For the text-containing cell, return its midpoint in [X, Y] coordinate format. 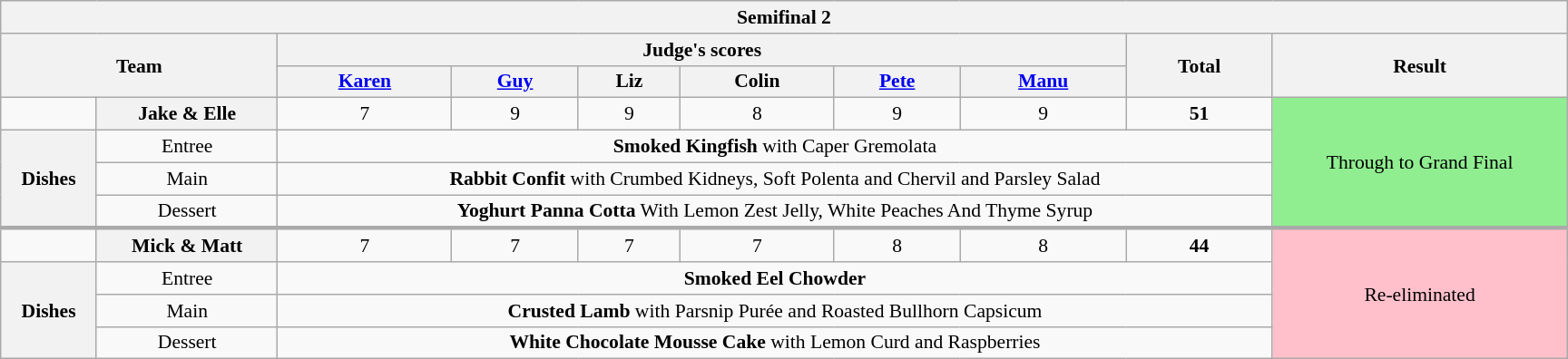
Smoked Eel Chowder [775, 278]
Manu [1044, 82]
Liz [629, 82]
Result [1419, 65]
51 [1200, 114]
White Chocolate Mousse Cake with Lemon Curd and Raspberries [775, 343]
Jake & Elle [187, 114]
Smoked Kingfish with Caper Gremolata [775, 147]
Semifinal 2 [784, 17]
Re-eliminated [1419, 294]
Rabbit Confit with Crumbed Kidneys, Soft Polenta and Chervil and Parsley Salad [775, 179]
Colin [758, 82]
Through to Grand Final [1419, 163]
Total [1200, 65]
Karen [365, 82]
Yoghurt Panna Cotta With Lemon Zest Jelly, White Peaches And Thyme Syrup [775, 212]
Pete [897, 82]
Mick & Matt [187, 245]
Team [140, 65]
Crusted Lamb with Parsnip Purée and Roasted Bullhorn Capsicum [775, 311]
Guy [515, 82]
44 [1200, 245]
Judge's scores [702, 50]
